Pinpoint the cell where the given text exists, returning its (x, y) midpoint coordinate. 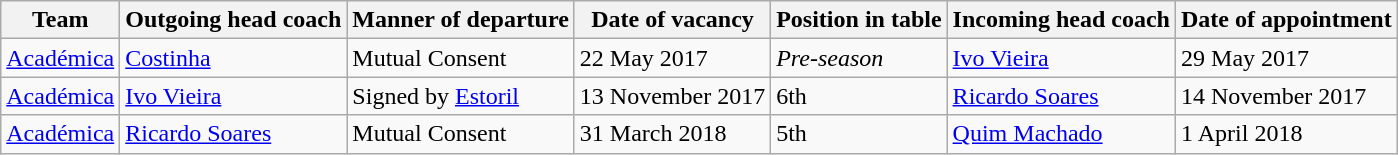
Signed by Estoril (460, 96)
Costinha (234, 58)
5th (859, 134)
6th (859, 96)
Date of appointment (1287, 20)
1 April 2018 (1287, 134)
Outgoing head coach (234, 20)
13 November 2017 (672, 96)
Pre-season (859, 58)
31 March 2018 (672, 134)
Date of vacancy (672, 20)
14 November 2017 (1287, 96)
Team (60, 20)
29 May 2017 (1287, 58)
Quim Machado (1061, 134)
Incoming head coach (1061, 20)
Manner of departure (460, 20)
Position in table (859, 20)
22 May 2017 (672, 58)
